Locate the cell with the specified text and output its [x, y] center coordinate. 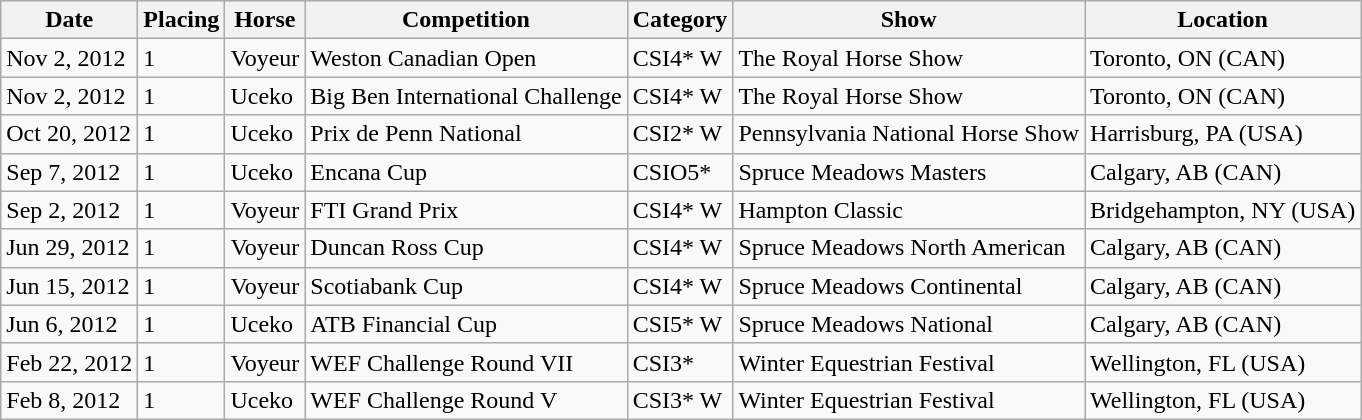
Competition [466, 20]
Encana Cup [466, 172]
Sep 7, 2012 [70, 172]
Date [70, 20]
Jun 15, 2012 [70, 286]
Oct 20, 2012 [70, 134]
Spruce Meadows National [909, 324]
Category [680, 20]
Jun 6, 2012 [70, 324]
Pennsylvania National Horse Show [909, 134]
Feb 22, 2012 [70, 362]
Sep 2, 2012 [70, 210]
Hampton Classic [909, 210]
Bridgehampton, NY (USA) [1223, 210]
Show [909, 20]
Spruce Meadows North American [909, 248]
Feb 8, 2012 [70, 400]
Harrisburg, PA (USA) [1223, 134]
CSI2* W [680, 134]
Location [1223, 20]
CSIO5* [680, 172]
CSI3* W [680, 400]
Jun 29, 2012 [70, 248]
Big Ben International Challenge [466, 96]
Scotiabank Cup [466, 286]
WEF Challenge Round V [466, 400]
Spruce Meadows Masters [909, 172]
Spruce Meadows Continental [909, 286]
CSI5* W [680, 324]
FTI Grand Prix [466, 210]
Weston Canadian Open [466, 58]
Prix de Penn National [466, 134]
Horse [265, 20]
CSI3* [680, 362]
ATB Financial Cup [466, 324]
Placing [182, 20]
WEF Challenge Round VII [466, 362]
Duncan Ross Cup [466, 248]
